Locate the cell with the specified text and output its [X, Y] center coordinate. 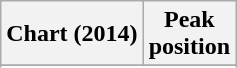
Peakposition [189, 34]
Chart (2014) [72, 34]
